Provide the (X, Y) coordinate of the cell's center where the given text is located.  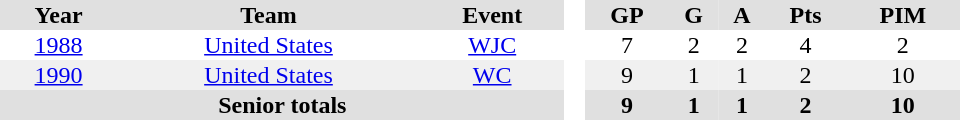
G (694, 15)
Team (268, 15)
1990 (58, 75)
A (742, 15)
PIM (903, 15)
Event (492, 15)
WJC (492, 45)
Year (58, 15)
Pts (805, 15)
7 (626, 45)
WC (492, 75)
GP (626, 15)
4 (805, 45)
Senior totals (282, 105)
1988 (58, 45)
